Identify which cell holds the provided text, then report its (X, Y) central coordinate. 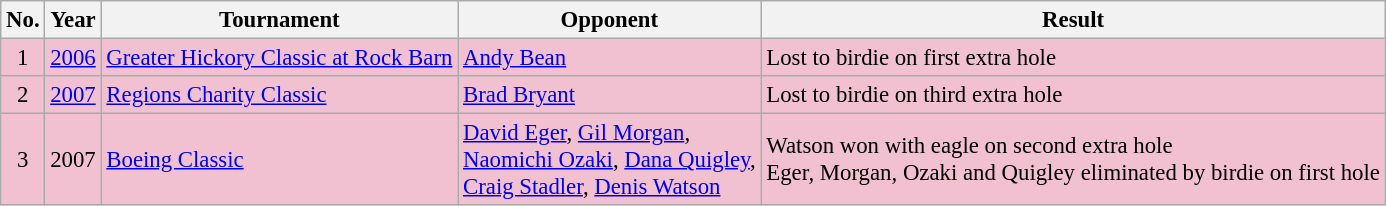
Lost to birdie on first extra hole (1073, 58)
Andy Bean (610, 58)
David Eger, Gil Morgan, Naomichi Ozaki, Dana Quigley, Craig Stadler, Denis Watson (610, 160)
Watson won with eagle on second extra holeEger, Morgan, Ozaki and Quigley eliminated by birdie on first hole (1073, 160)
Lost to birdie on third extra hole (1073, 95)
No. (23, 20)
Boeing Classic (280, 160)
2006 (73, 58)
Tournament (280, 20)
Greater Hickory Classic at Rock Barn (280, 58)
Opponent (610, 20)
Result (1073, 20)
Regions Charity Classic (280, 95)
Year (73, 20)
3 (23, 160)
2 (23, 95)
Brad Bryant (610, 95)
1 (23, 58)
